Extract the (x, y) coordinate from the center of the cell holding the provided text.  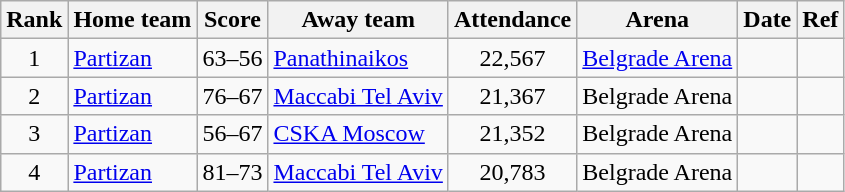
Rank (34, 20)
Panathinaikos (358, 58)
2 (34, 96)
21,367 (512, 96)
1 (34, 58)
22,567 (512, 58)
Date (768, 20)
20,783 (512, 172)
Away team (358, 20)
Arena (658, 20)
Ref (820, 20)
4 (34, 172)
81–73 (232, 172)
76–67 (232, 96)
Attendance (512, 20)
3 (34, 134)
Home team (132, 20)
21,352 (512, 134)
CSKA Moscow (358, 134)
Score (232, 20)
63–56 (232, 58)
56–67 (232, 134)
